Find where the given text appears and provide that cell's center as [X, Y] coordinate. 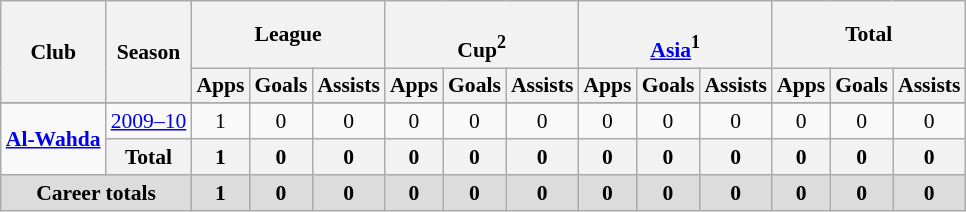
Asia1 [675, 34]
Al-Wahda [54, 140]
2009–10 [149, 122]
Club [54, 52]
Career totals [96, 193]
League [288, 34]
Season [149, 52]
Cup2 [482, 34]
